Determine the [X, Y] coordinate at the center of the cell enclosing the given text.  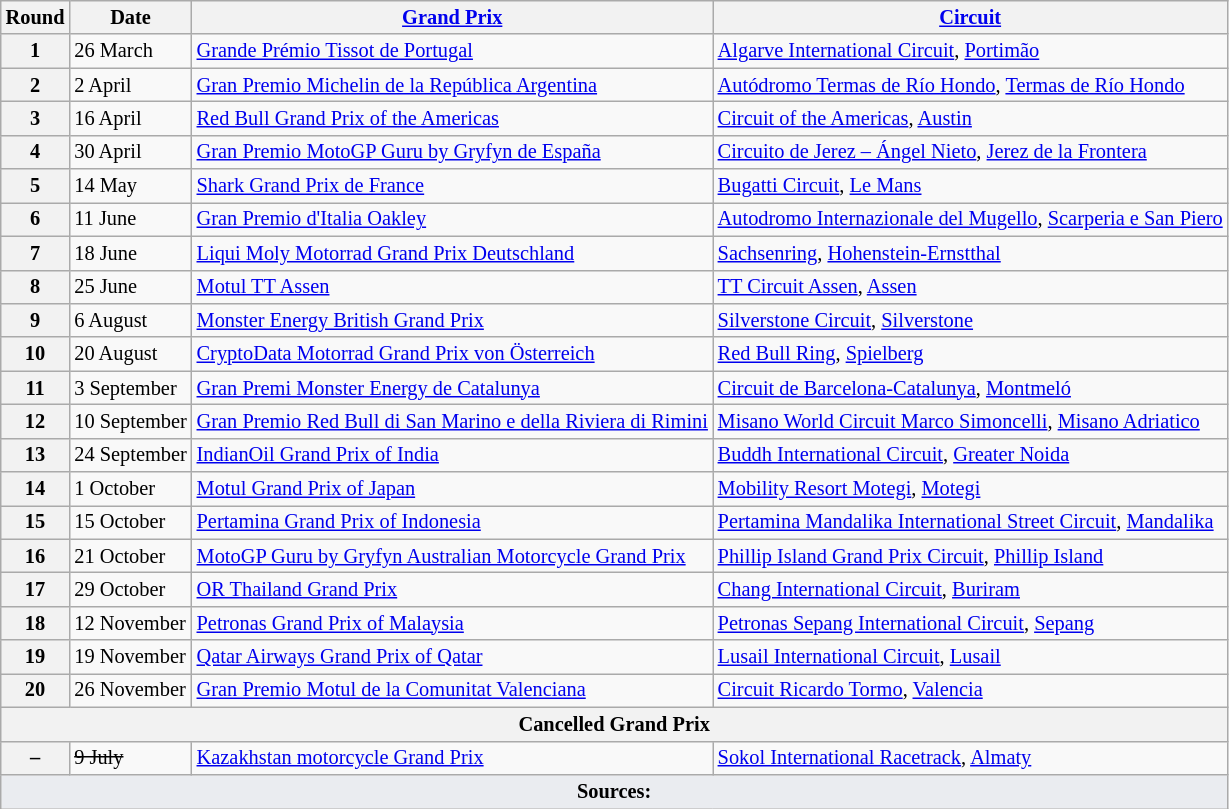
24 September [130, 455]
Circuito de Jerez – Ángel Nieto, Jerez de la Frontera [970, 152]
Red Bull Ring, Spielberg [970, 354]
7 [36, 253]
Circuit [970, 17]
Bugatti Circuit, Le Mans [970, 186]
Monster Energy British Grand Prix [452, 320]
Petronas Grand Prix of Malaysia [452, 623]
OR Thailand Grand Prix [452, 589]
14 May [130, 186]
Motul TT Assen [452, 287]
11 [36, 388]
CryptoData Motorrad Grand Prix von Österreich [452, 354]
Gran Premi Monster Energy de Catalunya [452, 388]
MotoGP Guru by Gryfyn Australian Motorcycle Grand Prix [452, 556]
20 August [130, 354]
8 [36, 287]
– [36, 758]
IndianOil Grand Prix of India [452, 455]
Gran Premio d'Italia Oakley [452, 219]
Algarve International Circuit, Portimão [970, 51]
Round [36, 17]
Chang International Circuit, Buriram [970, 589]
9 July [130, 758]
30 April [130, 152]
Qatar Airways Grand Prix of Qatar [452, 657]
Autodromo Internazionale del Mugello, Scarperia e San Piero [970, 219]
19 [36, 657]
Circuit of the Americas, Austin [970, 118]
1 [36, 51]
Motul Grand Prix of Japan [452, 489]
26 March [130, 51]
11 June [130, 219]
26 November [130, 690]
Cancelled Grand Prix [614, 724]
21 October [130, 556]
20 [36, 690]
Mobility Resort Motegi, Motegi [970, 489]
Gran Premio Motul de la Comunitat Valenciana [452, 690]
Sachsenring, Hohenstein-Ernstthal [970, 253]
13 [36, 455]
6 August [130, 320]
19 November [130, 657]
TT Circuit Assen, Assen [970, 287]
Date [130, 17]
15 October [130, 522]
Sokol International Racetrack, Almaty [970, 758]
Gran Premio MotoGP Guru by Gryfyn de España [452, 152]
9 [36, 320]
Circuit Ricardo Tormo, Valencia [970, 690]
Buddh International Circuit, Greater Noida [970, 455]
Petronas Sepang International Circuit, Sepang [970, 623]
10 [36, 354]
2 April [130, 85]
10 September [130, 421]
Shark Grand Prix de France [452, 186]
4 [36, 152]
Silverstone Circuit, Silverstone [970, 320]
3 [36, 118]
Kazakhstan motorcycle Grand Prix [452, 758]
Gran Premio Red Bull di San Marino e della Riviera di Rimini [452, 421]
1 October [130, 489]
17 [36, 589]
6 [36, 219]
Grand Prix [452, 17]
5 [36, 186]
Liqui Moly Motorrad Grand Prix Deutschland [452, 253]
12 [36, 421]
18 June [130, 253]
2 [36, 85]
Lusail International Circuit, Lusail [970, 657]
25 June [130, 287]
3 September [130, 388]
Grande Prémio Tissot de Portugal [452, 51]
14 [36, 489]
Phillip Island Grand Prix Circuit, Phillip Island [970, 556]
Pertamina Mandalika International Street Circuit, Mandalika [970, 522]
Circuit de Barcelona-Catalunya, Montmeló [970, 388]
Autódromo Termas de Río Hondo, Termas de Río Hondo [970, 85]
Misano World Circuit Marco Simoncelli, Misano Adriatico [970, 421]
Gran Premio Michelin de la República Argentina [452, 85]
15 [36, 522]
29 October [130, 589]
Pertamina Grand Prix of Indonesia [452, 522]
12 November [130, 623]
16 April [130, 118]
Red Bull Grand Prix of the Americas [452, 118]
Sources: [614, 791]
16 [36, 556]
18 [36, 623]
